For the text-containing cell, return its midpoint in [X, Y] coordinate format. 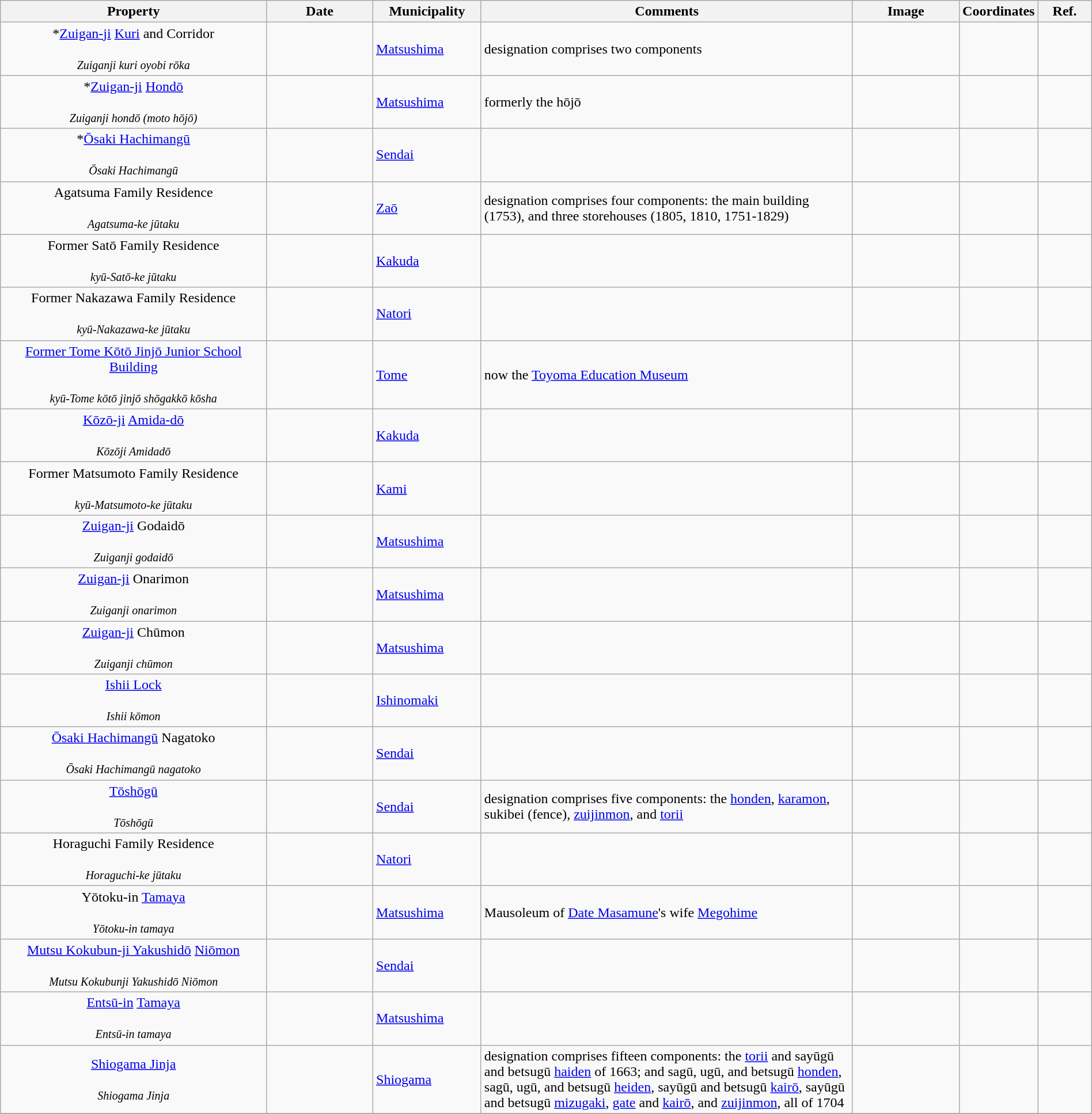
Zaō [427, 208]
designation comprises four components: the main building (1753), and three storehouses (1805, 1810, 1751-1829) [667, 208]
Former Nakazawa Family Residencekyū-Nakazawa-ke jūtaku [134, 314]
Tome [427, 374]
Comments [667, 12]
Property [134, 12]
now the Toyoma Education Museum [667, 374]
Zuigan-ji OnarimonZuiganji onarimon [134, 594]
Ishinomaki [427, 701]
Mutsu Kokubun-ji Yakushidō NiōmonMutsu Kokubunji Yakushidō Niōmon [134, 965]
TōshōgūTōshōgū [134, 807]
Kōzō-ji Amida-dōKōzōji Amidadō [134, 435]
Municipality [427, 12]
Shiogama [427, 1079]
*Ōsaki HachimangūŌsaki Hachimangū [134, 155]
Kami [427, 488]
Entsū-in TamayaEntsū-in tamaya [134, 1018]
Date [320, 12]
designation comprises five components: the honden, karamon, sukibei (fence), zuijinmon, and torii [667, 807]
Former Satō Family Residencekyū-Satō-ke jūtaku [134, 261]
Mausoleum of Date Masamune's wife Megohime [667, 913]
Image [905, 12]
*Zuigan-ji Kuri and CorridorZuiganji kuri oyobi rōka [134, 49]
Ishii LockIshii kōmon [134, 701]
Agatsuma Family ResidenceAgatsuma-ke jūtaku [134, 208]
Yōtoku-in TamayaYōtoku-in tamaya [134, 913]
Horaguchi Family ResidenceHoraguchi-ke jūtaku [134, 860]
Ōsaki Hachimangū NagatokoŌsaki Hachimangū nagatoko [134, 754]
Zuigan-ji GodaidōZuiganji godaidō [134, 541]
Shiogama JinjaShiogama Jinja [134, 1079]
Zuigan-ji ChūmonZuiganji chūmon [134, 647]
*Zuigan-ji HondōZuiganji hondō (moto hōjō) [134, 102]
designation comprises two components [667, 49]
Former Matsumoto Family Residencekyū-Matsumoto-ke jūtaku [134, 488]
Coordinates [999, 12]
formerly the hōjō [667, 102]
Ref. [1064, 12]
Former Tome Kōtō Jinjō Junior School Buildingkyū-Tome kōtō jinjō shōgakkō kōsha [134, 374]
